Detect which cell encompasses the target text, then output its [x, y] center coordinate. 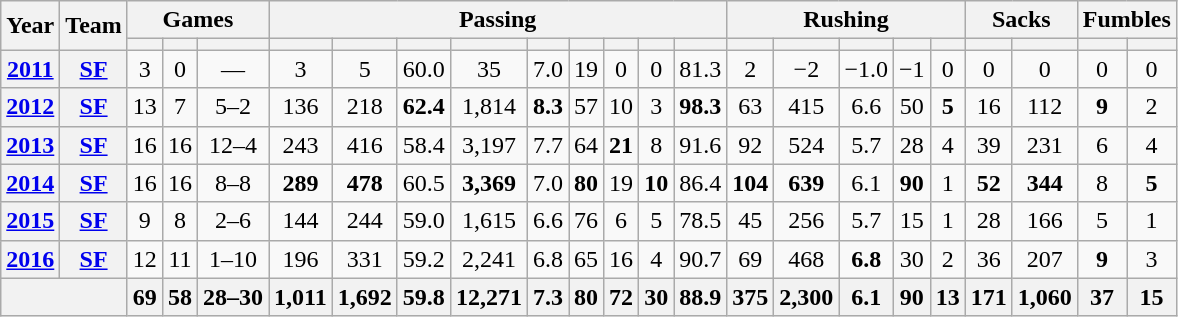
35 [488, 69]
375 [750, 297]
104 [750, 183]
2015 [30, 221]
50 [912, 107]
39 [988, 145]
81.3 [700, 69]
45 [750, 221]
2014 [30, 183]
52 [988, 183]
58.4 [424, 145]
57 [586, 107]
86.4 [700, 183]
Sacks [1021, 20]
64 [586, 145]
5–2 [232, 107]
166 [1044, 221]
1,011 [301, 297]
171 [988, 297]
— [232, 69]
78.5 [700, 221]
256 [806, 221]
2016 [30, 259]
1–10 [232, 259]
244 [364, 221]
416 [364, 145]
36 [988, 259]
1,615 [488, 221]
136 [301, 107]
Rushing [846, 20]
112 [1044, 107]
62.4 [424, 107]
59.0 [424, 221]
207 [1044, 259]
3,197 [488, 145]
344 [1044, 183]
12,271 [488, 297]
7.3 [548, 297]
90.7 [700, 259]
21 [622, 145]
1,060 [1044, 297]
331 [364, 259]
2,300 [806, 297]
478 [364, 183]
2013 [30, 145]
524 [806, 145]
65 [586, 259]
231 [1044, 145]
2–6 [232, 221]
−1 [912, 69]
Team [94, 26]
8.3 [548, 107]
2011 [30, 69]
59.2 [424, 259]
468 [806, 259]
2012 [30, 107]
7.7 [548, 145]
59.8 [424, 297]
8–8 [232, 183]
72 [622, 297]
12 [144, 259]
28–30 [232, 297]
3,369 [488, 183]
92 [750, 145]
88.9 [700, 297]
7 [180, 107]
91.6 [700, 145]
Year [30, 26]
1,814 [488, 107]
Passing [498, 20]
98.3 [700, 107]
243 [301, 145]
1,692 [364, 297]
37 [1102, 297]
196 [301, 259]
Games [198, 20]
415 [806, 107]
144 [301, 221]
2,241 [488, 259]
12–4 [232, 145]
−1.0 [866, 69]
289 [301, 183]
63 [750, 107]
11 [180, 259]
Fumbles [1126, 20]
−2 [806, 69]
76 [586, 221]
60.0 [424, 69]
60.5 [424, 183]
58 [180, 297]
639 [806, 183]
218 [364, 107]
